Search for the cell housing the specified text and yield its (x, y) center coordinate. 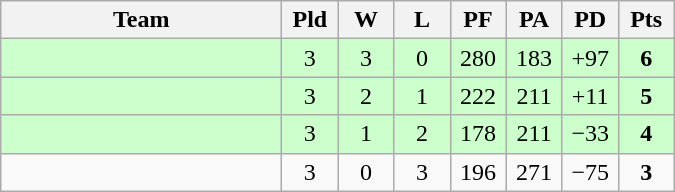
W (366, 20)
196 (478, 172)
PA (534, 20)
222 (478, 96)
6 (646, 58)
183 (534, 58)
+11 (590, 96)
PF (478, 20)
−75 (590, 172)
Pts (646, 20)
178 (478, 134)
271 (534, 172)
−33 (590, 134)
Team (142, 20)
L (422, 20)
280 (478, 58)
Pld (310, 20)
4 (646, 134)
PD (590, 20)
+97 (590, 58)
5 (646, 96)
